Find where the given text appears and provide that cell's center as [x, y] coordinate. 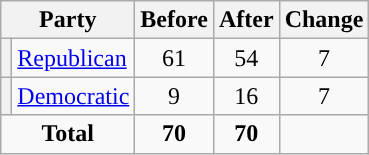
16 [246, 96]
9 [174, 96]
Democratic [74, 96]
Party [68, 20]
61 [174, 58]
Change [324, 20]
After [246, 20]
Before [174, 20]
54 [246, 58]
Total [68, 134]
Republican [74, 58]
